Detect which cell encompasses the target text, then output its (x, y) center coordinate. 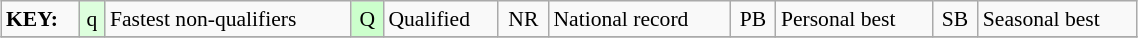
National record (639, 19)
PB (753, 19)
Seasonal best (1058, 19)
NR (523, 19)
q (92, 19)
KEY: (40, 19)
Q (367, 19)
Fastest non-qualifiers (228, 19)
Personal best (854, 19)
SB (955, 19)
Qualified (440, 19)
